Detect which cell encompasses the target text, then output its [x, y] center coordinate. 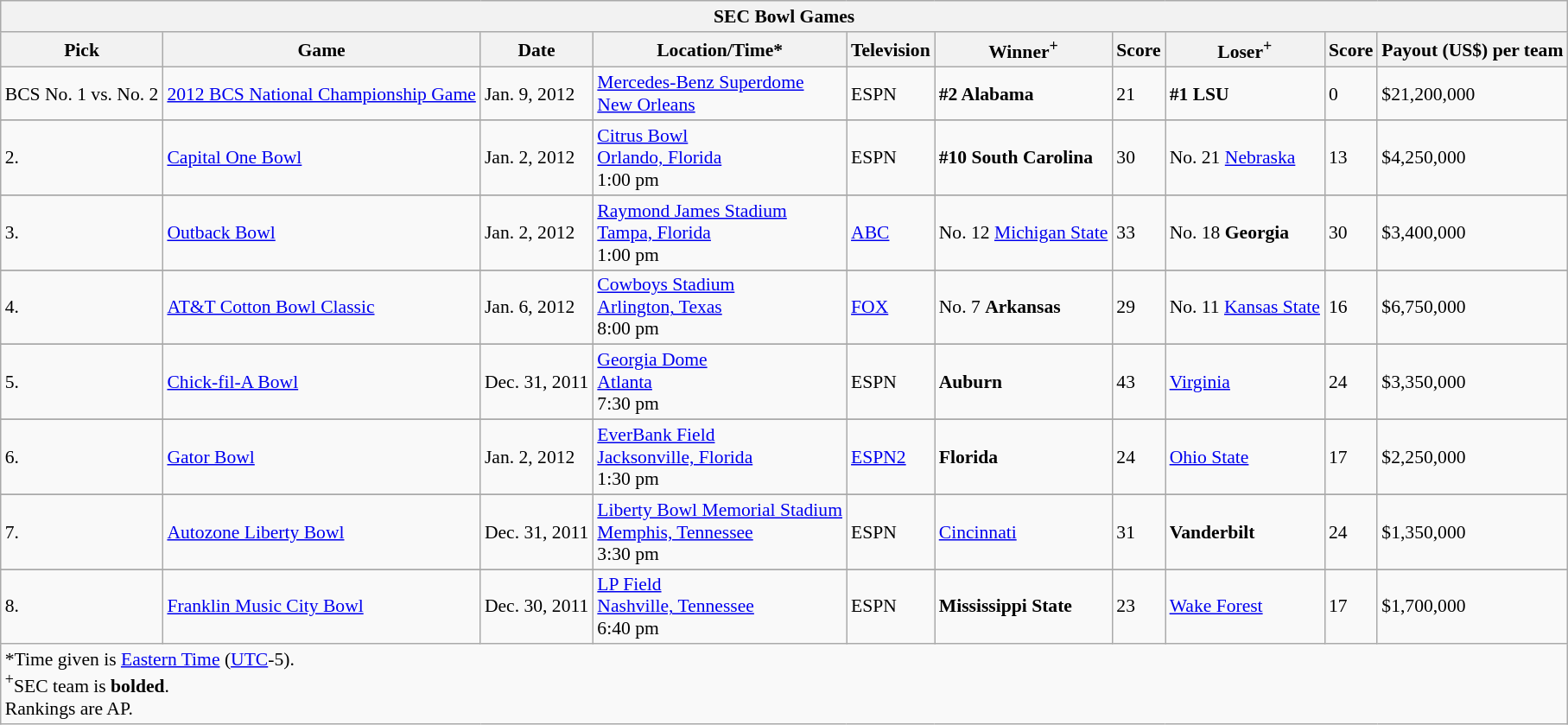
SEC Bowl Games [784, 16]
No. 7 Arkansas [1024, 308]
Cowboys StadiumArlington, Texas8:00 pm [720, 308]
Auburn [1024, 382]
$3,350,000 [1472, 382]
AT&T Cotton Bowl Classic [321, 308]
Georgia DomeAtlanta7:30 pm [720, 382]
6. [82, 458]
EverBank FieldJacksonville, Florida1:30 pm [720, 458]
Payout (US$) per team [1472, 50]
Gator Bowl [321, 458]
31 [1139, 532]
16 [1351, 308]
23 [1139, 607]
Winner+ [1024, 50]
Franklin Music City Bowl [321, 607]
Florida [1024, 458]
4. [82, 308]
Location/Time* [720, 50]
$2,250,000 [1472, 458]
Dec. 30, 2011 [536, 607]
Wake Forest [1245, 607]
Liberty Bowl Memorial StadiumMemphis, Tennessee3:30 pm [720, 532]
13 [1351, 157]
Raymond James StadiumTampa, Florida1:00 pm [720, 233]
Game [321, 50]
Ohio State [1245, 458]
Pick [82, 50]
Date [536, 50]
#1 LSU [1245, 93]
No. 21 Nebraska [1245, 157]
Jan. 6, 2012 [536, 308]
#10 South Carolina [1024, 157]
Capital One Bowl [321, 157]
$1,350,000 [1472, 532]
Jan. 9, 2012 [536, 93]
Outback Bowl [321, 233]
$4,250,000 [1472, 157]
*Time given is Eastern Time (UTC-5).+SEC team is bolded.Rankings are AP. [784, 684]
21 [1139, 93]
No. 18 Georgia [1245, 233]
$3,400,000 [1472, 233]
Mercedes-Benz SuperdomeNew Orleans [720, 93]
Citrus BowlOrlando, Florida1:00 pm [720, 157]
No. 11 Kansas State [1245, 308]
0 [1351, 93]
#2 Alabama [1024, 93]
ABC [891, 233]
No. 12 Michigan State [1024, 233]
BCS No. 1 vs. No. 2 [82, 93]
FOX [891, 308]
Television [891, 50]
Vanderbilt [1245, 532]
$21,200,000 [1472, 93]
43 [1139, 382]
2. [82, 157]
7. [82, 532]
ESPN2 [891, 458]
33 [1139, 233]
Cincinnati [1024, 532]
Autozone Liberty Bowl [321, 532]
Chick-fil-A Bowl [321, 382]
3. [82, 233]
Loser+ [1245, 50]
$6,750,000 [1472, 308]
8. [82, 607]
$1,700,000 [1472, 607]
29 [1139, 308]
Mississippi State [1024, 607]
Virginia [1245, 382]
5. [82, 382]
2012 BCS National Championship Game [321, 93]
LP FieldNashville, Tennessee6:40 pm [720, 607]
